Locate the cell with the specified text and output its [x, y] center coordinate. 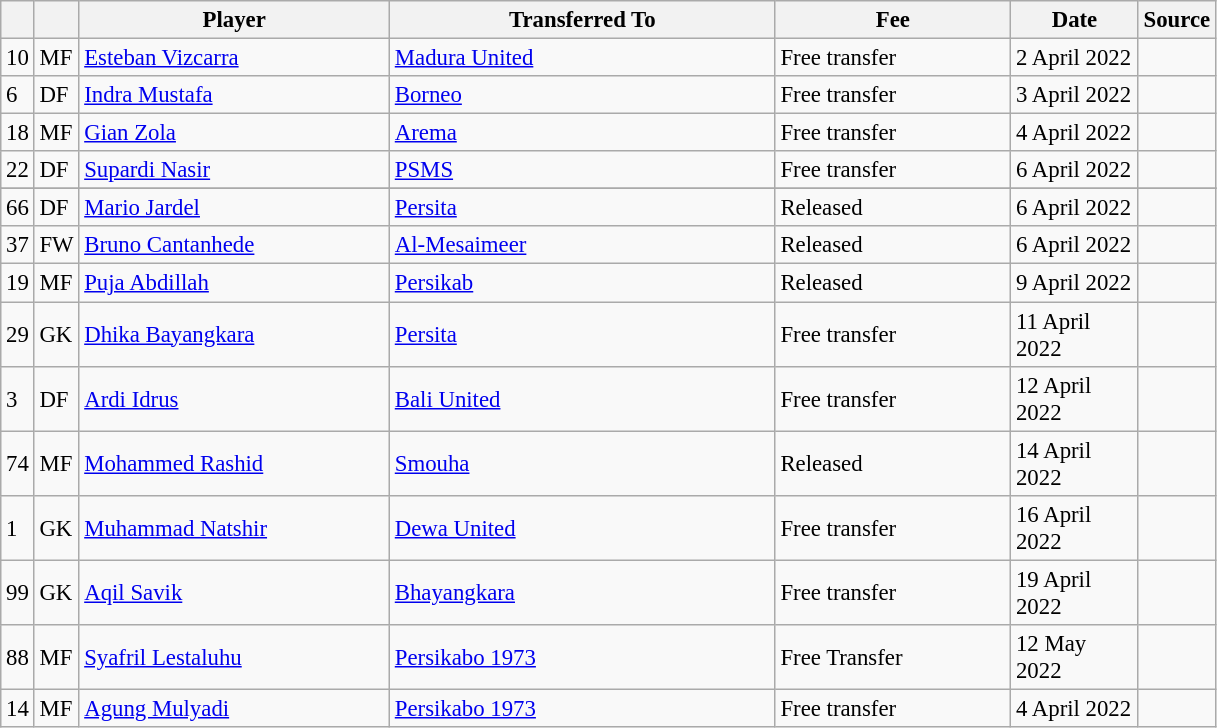
Bruno Cantanhede [234, 245]
Indra Mustafa [234, 95]
19 [18, 283]
Persikab [582, 283]
66 [18, 208]
Fee [893, 20]
Dewa United [582, 528]
Muhammad Natshir [234, 528]
Al-Mesaimeer [582, 245]
2 April 2022 [1075, 58]
9 April 2022 [1075, 283]
19 April 2022 [1075, 592]
Agung Mulyadi [234, 708]
Gian Zola [234, 133]
Madura United [582, 58]
Player [234, 20]
Dhika Bayangkara [234, 334]
Date [1075, 20]
Transferred To [582, 20]
16 April 2022 [1075, 528]
Mohammed Rashid [234, 464]
3 [18, 398]
11 April 2022 [1075, 334]
Source [1176, 20]
Aqil Savik [234, 592]
37 [18, 245]
10 [18, 58]
14 April 2022 [1075, 464]
FW [56, 245]
Free Transfer [893, 658]
18 [18, 133]
Arema [582, 133]
1 [18, 528]
Bali United [582, 398]
14 [18, 708]
Supardi Nasir [234, 170]
99 [18, 592]
3 April 2022 [1075, 95]
PSMS [582, 170]
Smouha [582, 464]
12 May 2022 [1075, 658]
74 [18, 464]
Syafril Lestaluhu [234, 658]
Ardi Idrus [234, 398]
Borneo [582, 95]
88 [18, 658]
12 April 2022 [1075, 398]
Esteban Vizcarra [234, 58]
6 [18, 95]
Puja Abdillah [234, 283]
29 [18, 334]
22 [18, 170]
Bhayangkara [582, 592]
Mario Jardel [234, 208]
